Find where the given text appears and provide that cell's center as [X, Y] coordinate. 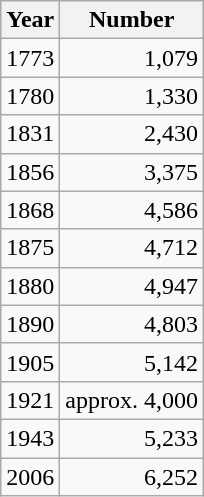
1856 [30, 172]
Year [30, 20]
5,233 [132, 438]
1875 [30, 248]
3,375 [132, 172]
2,430 [132, 134]
1868 [30, 210]
1773 [30, 58]
6,252 [132, 477]
1921 [30, 400]
4,803 [132, 324]
4,712 [132, 248]
1,330 [132, 96]
5,142 [132, 362]
approx. 4,000 [132, 400]
1,079 [132, 58]
1905 [30, 362]
1890 [30, 324]
Number [132, 20]
4,947 [132, 286]
2006 [30, 477]
1880 [30, 286]
1943 [30, 438]
4,586 [132, 210]
1780 [30, 96]
1831 [30, 134]
